Scan for the cell matching the given text and deliver its (x, y) coordinate at center. 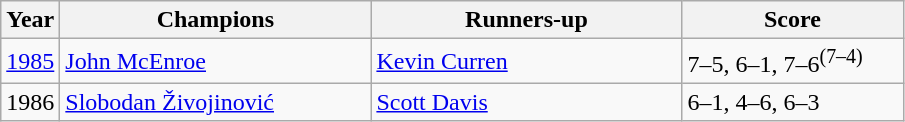
7–5, 6–1, 7–6(7–4) (792, 62)
Year (30, 20)
Score (792, 20)
Champions (216, 20)
Runners-up (526, 20)
6–1, 4–6, 6–3 (792, 102)
Kevin Curren (526, 62)
Slobodan Živojinović (216, 102)
Scott Davis (526, 102)
1985 (30, 62)
1986 (30, 102)
John McEnroe (216, 62)
